Provide the [X, Y] coordinate of the cell's center where the given text is located.  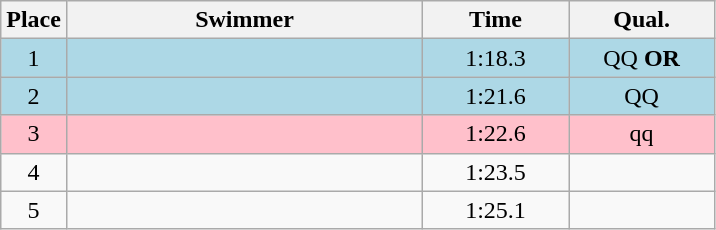
4 [34, 172]
Qual. [642, 20]
1:25.1 [496, 210]
Swimmer [244, 20]
1 [34, 58]
QQ [642, 96]
Time [496, 20]
1:22.6 [496, 134]
3 [34, 134]
5 [34, 210]
qq [642, 134]
1:18.3 [496, 58]
1:21.6 [496, 96]
QQ OR [642, 58]
1:23.5 [496, 172]
Place [34, 20]
2 [34, 96]
